For the text-containing cell, return its midpoint in (X, Y) coordinate format. 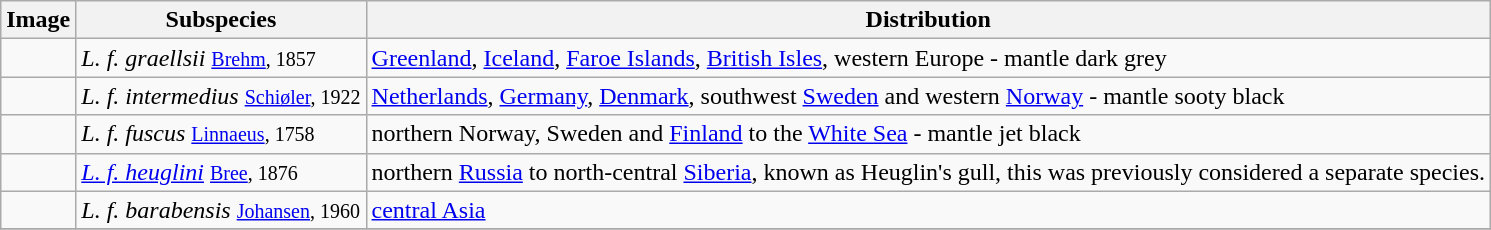
L. f. fuscus Linnaeus, 1758 (221, 134)
northern Russia to north-central Siberia, known as Heuglin's gull, this was previously considered a separate species. (928, 172)
L. f. heuglini Bree, 1876 (221, 172)
Subspecies (221, 20)
central Asia (928, 210)
Greenland, Iceland, Faroe Islands, British Isles, western Europe - mantle dark grey (928, 58)
Distribution (928, 20)
L. f. graellsii Brehm, 1857 (221, 58)
northern Norway, Sweden and Finland to the White Sea - mantle jet black (928, 134)
Netherlands, Germany, Denmark, southwest Sweden and western Norway - mantle sooty black (928, 96)
L. f. barabensis Johansen, 1960 (221, 210)
L. f. intermedius Schiøler, 1922 (221, 96)
Image (38, 20)
